Identify which cell holds the provided text, then report its [x, y] central coordinate. 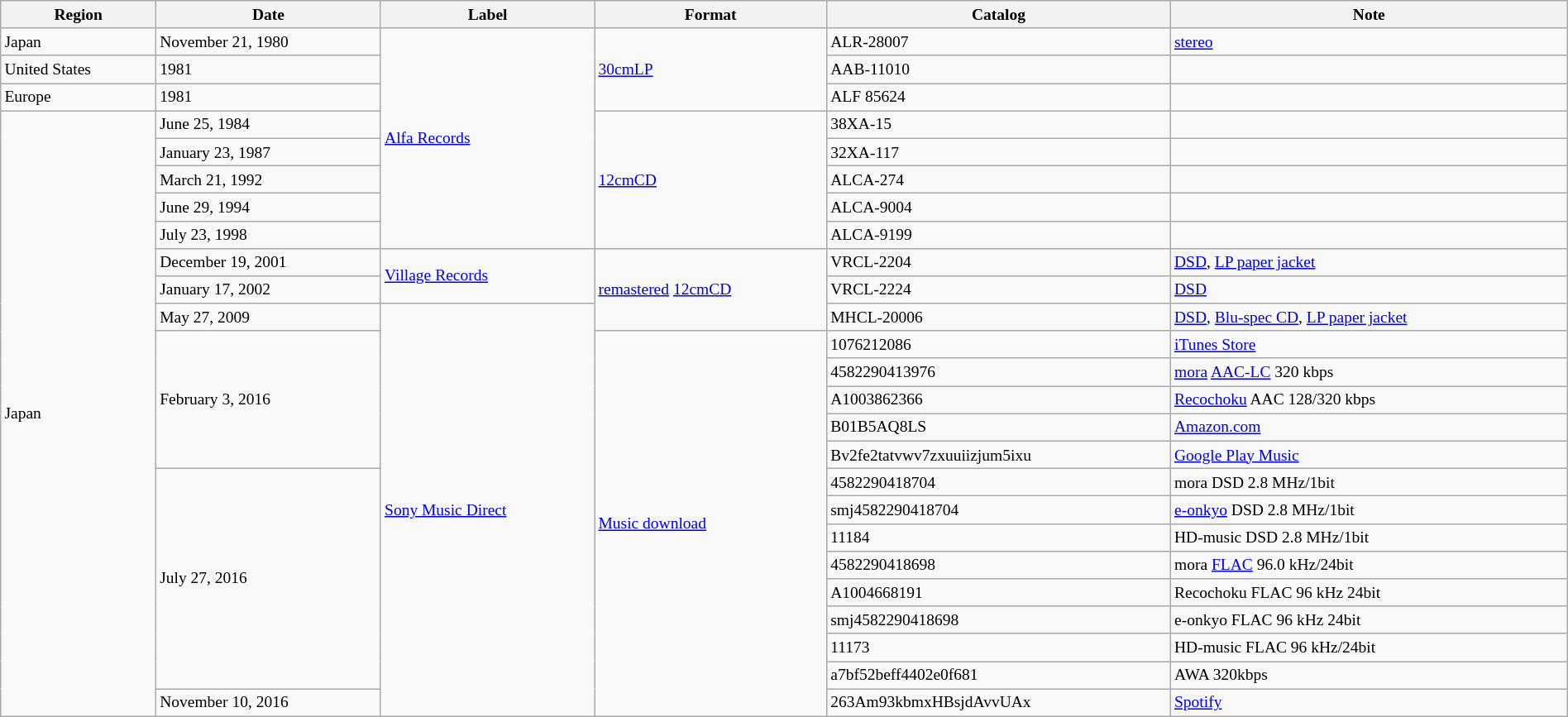
December 19, 2001 [269, 261]
mora AAC-LC 320 kbps [1369, 372]
4582290413976 [999, 372]
June 25, 1984 [269, 124]
a7bf52beff4402e0f681 [999, 675]
e-onkyo DSD 2.8 MHz/1bit [1369, 509]
Format [711, 15]
February 3, 2016 [269, 399]
smj4582290418704 [999, 509]
July 27, 2016 [269, 579]
A1004668191 [999, 592]
ALCA-274 [999, 179]
smj4582290418698 [999, 620]
MHCL-20006 [999, 318]
11173 [999, 647]
263Am93kbmxHBsjdAvvUAx [999, 703]
Alfa Records [487, 138]
38XA-15 [999, 124]
4582290418704 [999, 483]
Catalog [999, 15]
AWA 320kbps [1369, 675]
ALCA-9004 [999, 207]
remastered 12cmCD [711, 289]
Sony Music Direct [487, 509]
stereo [1369, 41]
Spotify [1369, 703]
July 23, 1998 [269, 235]
Date [269, 15]
A1003862366 [999, 400]
Recochoku FLAC 96 kHz 24bit [1369, 592]
mora FLAC 96.0 kHz/24bit [1369, 564]
November 21, 1980 [269, 41]
DSD [1369, 289]
Google Play Music [1369, 455]
Village Records [487, 276]
DSD, LP paper jacket [1369, 261]
DSD, Blu-spec CD, LP paper jacket [1369, 318]
Music download [711, 523]
ALCA-9199 [999, 235]
ALF 85624 [999, 98]
Amazon.com [1369, 427]
30cmLP [711, 69]
Recochoku AAC 128/320 kbps [1369, 400]
Region [79, 15]
Label [487, 15]
AAB-11010 [999, 69]
Bv2fe2tatvwv7zxuuiizjum5ixu [999, 455]
November 10, 2016 [269, 703]
VRCL-2204 [999, 261]
VRCL-2224 [999, 289]
January 17, 2002 [269, 289]
January 23, 1987 [269, 152]
4582290418698 [999, 564]
e-onkyo FLAC 96 kHz 24bit [1369, 620]
HD-music FLAC 96 kHz/24bit [1369, 647]
12cmCD [711, 179]
HD-music DSD 2.8 MHz/1bit [1369, 538]
ALR-28007 [999, 41]
June 29, 1994 [269, 207]
Note [1369, 15]
United States [79, 69]
mora DSD 2.8 MHz/1bit [1369, 483]
March 21, 1992 [269, 179]
Europe [79, 98]
May 27, 2009 [269, 318]
32XA-117 [999, 152]
iTunes Store [1369, 344]
11184 [999, 538]
1076212086 [999, 344]
B01B5AQ8LS [999, 427]
